Find where the given text appears and provide that cell's center as [x, y] coordinate. 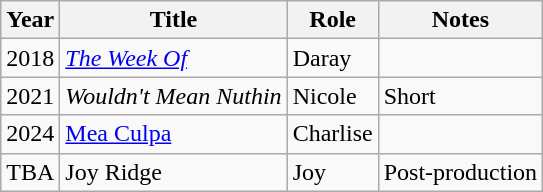
Wouldn't Mean Nuthin [174, 96]
Joy Ridge [174, 172]
Nicole [332, 96]
Year [30, 20]
Title [174, 20]
Daray [332, 58]
Short [460, 96]
2021 [30, 96]
2024 [30, 134]
2018 [30, 58]
Mea Culpa [174, 134]
TBA [30, 172]
Post-production [460, 172]
Role [332, 20]
Charlise [332, 134]
The Week Of [174, 58]
Notes [460, 20]
Joy [332, 172]
